Extract the [x, y] coordinate from the center of the cell holding the provided text.  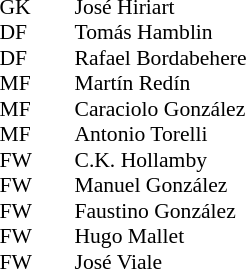
Hugo Mallet [160, 237]
Antonio Torelli [160, 135]
Caraciolo González [160, 109]
Martín Redín [160, 83]
Tomás Hamblin [160, 33]
Manuel González [160, 185]
Faustino González [160, 211]
C.K. Hollamby [160, 160]
Rafael Bordabehere [160, 58]
